Return the (X, Y) coordinate for the center point of the cell that contains the specified text.  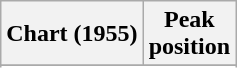
Chart (1955) (72, 34)
Peakposition (189, 34)
